Locate the cell with the specified text and output its [x, y] center coordinate. 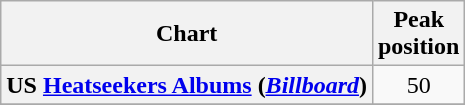
50 [418, 85]
Chart [187, 34]
US Heatseekers Albums (Billboard) [187, 85]
Peakposition [418, 34]
